Identify which cell holds the provided text, then report its [x, y] central coordinate. 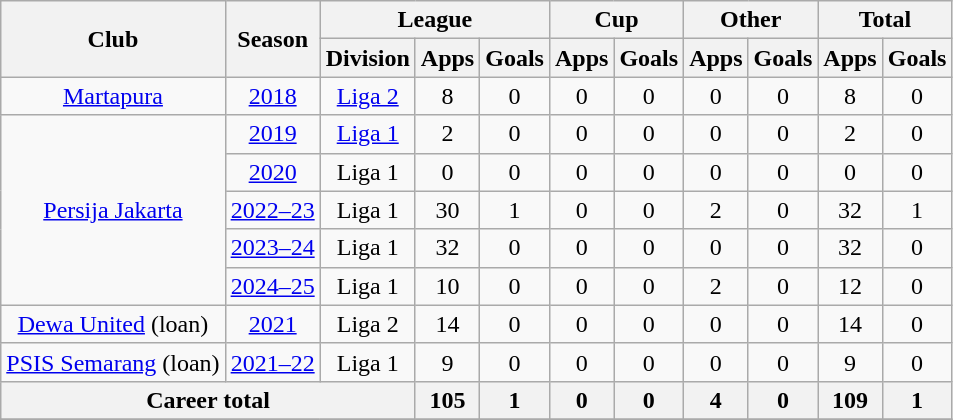
2023–24 [272, 248]
Cup [616, 20]
30 [447, 210]
Other [751, 20]
10 [447, 286]
105 [447, 400]
Season [272, 39]
2018 [272, 96]
Persija Jakarta [113, 210]
Division [368, 58]
2022–23 [272, 210]
League [434, 20]
109 [850, 400]
2019 [272, 134]
2020 [272, 172]
2021 [272, 324]
Total [885, 20]
Career total [208, 400]
Martapura [113, 96]
Dewa United (loan) [113, 324]
Club [113, 39]
2021–22 [272, 362]
PSIS Semarang (loan) [113, 362]
4 [716, 400]
2024–25 [272, 286]
12 [850, 286]
